Determine the [x, y] coordinate at the center of the cell enclosing the given text.  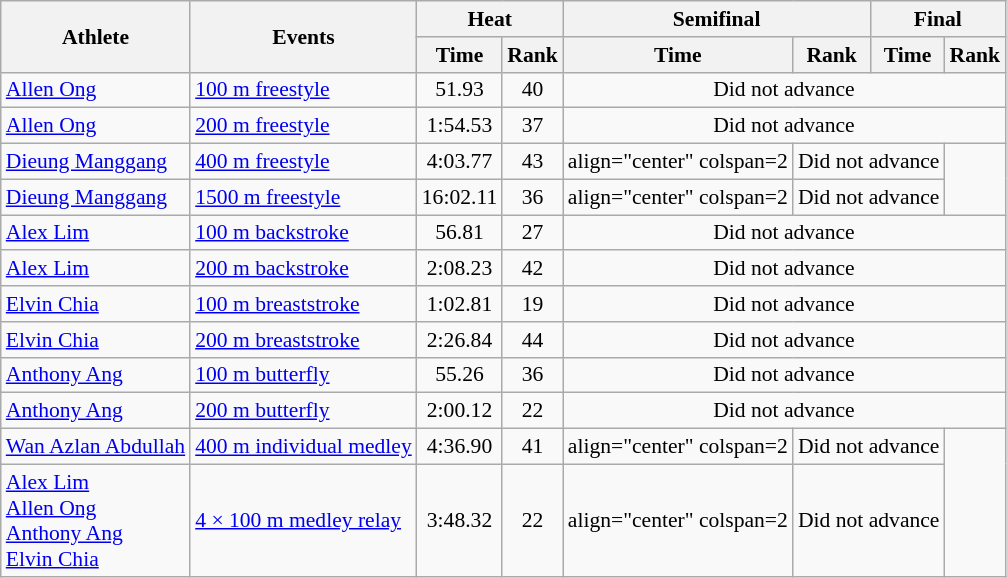
100 m freestyle [304, 90]
27 [532, 233]
100 m breaststroke [304, 304]
4 × 100 m medley relay [304, 520]
3:48.32 [460, 520]
55.26 [460, 375]
37 [532, 126]
42 [532, 269]
40 [532, 90]
19 [532, 304]
400 m individual medley [304, 447]
Events [304, 36]
100 m butterfly [304, 375]
1:02.81 [460, 304]
Final [938, 19]
56.81 [460, 233]
44 [532, 340]
4:03.77 [460, 162]
41 [532, 447]
Athlete [96, 36]
1:54.53 [460, 126]
2:26.84 [460, 340]
1500 m freestyle [304, 197]
2:00.12 [460, 411]
Alex LimAllen OngAnthony AngElvin Chia [96, 520]
400 m freestyle [304, 162]
Semifinal [717, 19]
200 m butterfly [304, 411]
51.93 [460, 90]
Heat [490, 19]
200 m backstroke [304, 269]
100 m backstroke [304, 233]
16:02.11 [460, 197]
2:08.23 [460, 269]
Wan Azlan Abdullah [96, 447]
43 [532, 162]
4:36.90 [460, 447]
200 m breaststroke [304, 340]
200 m freestyle [304, 126]
